Locate the cell with the specified text and output its (x, y) center coordinate. 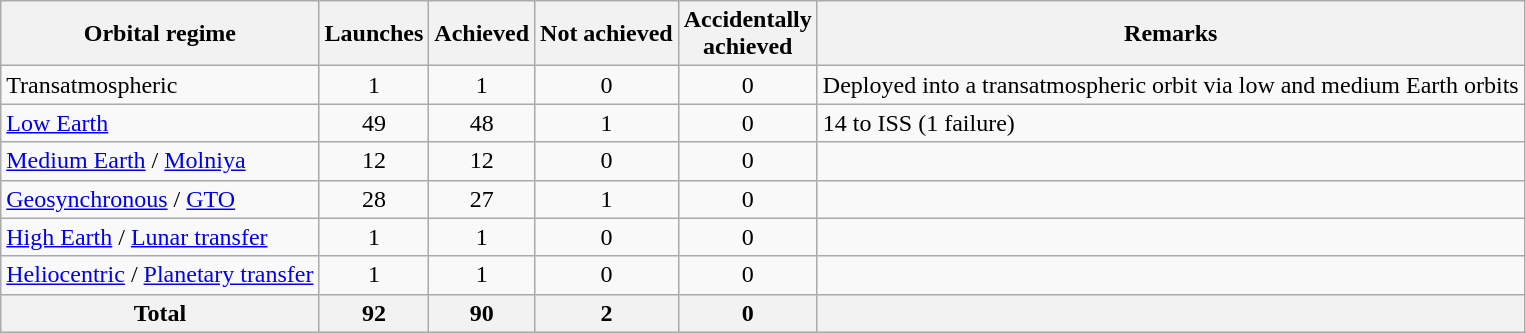
92 (374, 313)
Medium Earth / Molniya (160, 161)
Launches (374, 34)
Transatmospheric (160, 85)
48 (482, 123)
Deployed into a transatmospheric orbit via low and medium Earth orbits (1170, 85)
Heliocentric / Planetary transfer (160, 275)
Remarks (1170, 34)
14 to ISS (1 failure) (1170, 123)
Achieved (482, 34)
Geosynchronous / GTO (160, 199)
Accidentallyachieved (748, 34)
Not achieved (607, 34)
90 (482, 313)
Low Earth (160, 123)
Total (160, 313)
2 (607, 313)
28 (374, 199)
High Earth / Lunar transfer (160, 237)
49 (374, 123)
27 (482, 199)
Orbital regime (160, 34)
